Capture the cell that displays the provided text and extract its [X, Y] central coordinate. 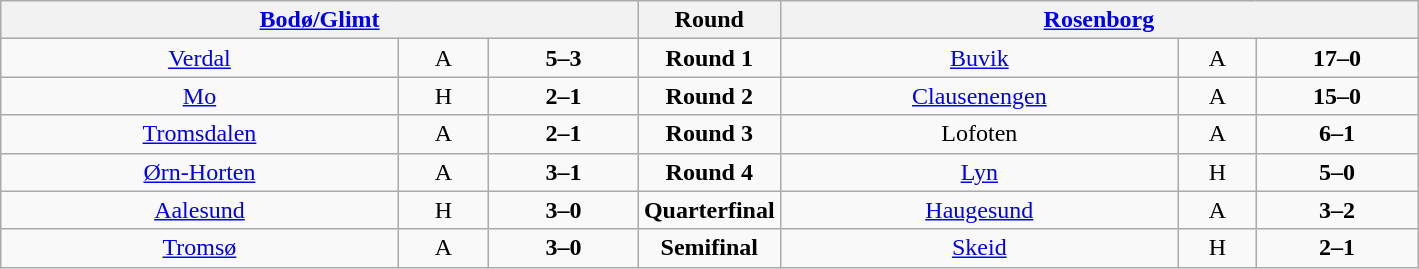
Semifinal [709, 248]
Mo [200, 96]
3–2 [1337, 210]
Skeid [979, 248]
Round [709, 20]
6–1 [1337, 134]
Round 4 [709, 172]
Lofoten [979, 134]
Haugesund [979, 210]
3–1 [564, 172]
Ørn-Horten [200, 172]
Rosenborg [1099, 20]
Bodø/Glimt [320, 20]
Round 1 [709, 58]
15–0 [1337, 96]
Aalesund [200, 210]
Quarterfinal [709, 210]
Verdal [200, 58]
Round 2 [709, 96]
Buvik [979, 58]
Tromsdalen [200, 134]
Clausenengen [979, 96]
Tromsø [200, 248]
Lyn [979, 172]
Round 3 [709, 134]
17–0 [1337, 58]
5–0 [1337, 172]
5–3 [564, 58]
